Locate the cell with the specified text and output its (x, y) center coordinate. 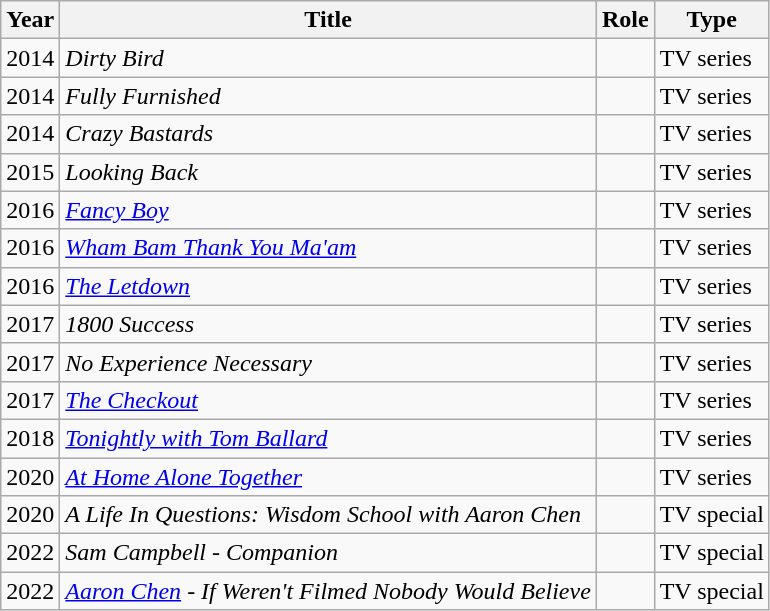
At Home Alone Together (328, 477)
The Letdown (328, 286)
Year (30, 20)
Fancy Boy (328, 210)
Wham Bam Thank You Ma'am (328, 248)
No Experience Necessary (328, 362)
Fully Furnished (328, 96)
Type (712, 20)
A Life In Questions: Wisdom School with Aaron Chen (328, 515)
2018 (30, 438)
1800 Success (328, 324)
Sam Campbell - Companion (328, 553)
Tonightly with Tom Ballard (328, 438)
2015 (30, 172)
The Checkout (328, 400)
Dirty Bird (328, 58)
Aaron Chen - If Weren't Filmed Nobody Would Believe (328, 591)
Crazy Bastards (328, 134)
Role (625, 20)
Looking Back (328, 172)
Title (328, 20)
